Determine the [x, y] coordinate at the center of the cell enclosing the given text.  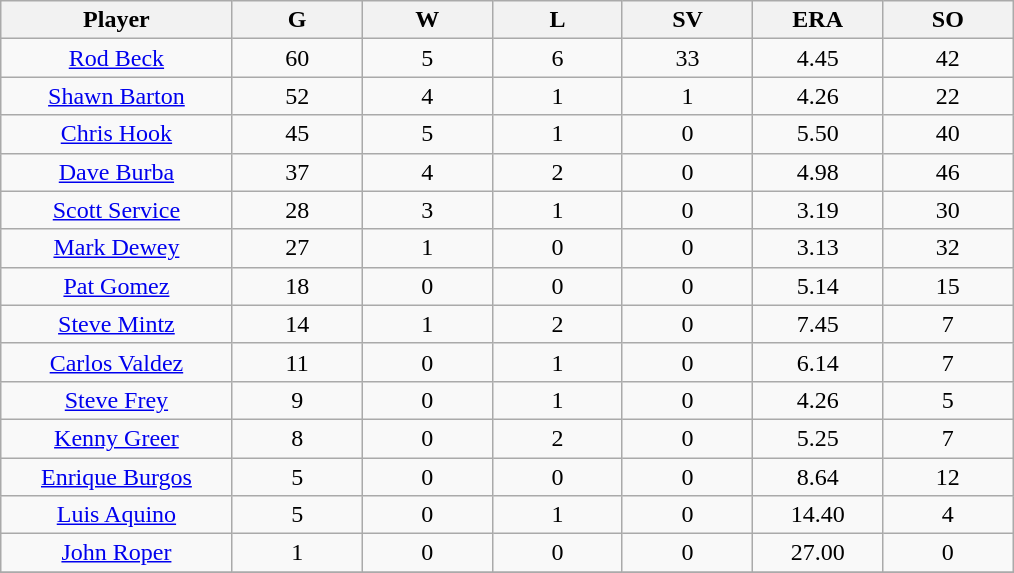
Player [116, 20]
SO [948, 20]
Steve Mintz [116, 324]
Mark Dewey [116, 248]
8 [297, 438]
32 [948, 248]
14 [297, 324]
18 [297, 286]
11 [297, 362]
Chris Hook [116, 134]
3.13 [818, 248]
ERA [818, 20]
14.40 [818, 515]
Scott Service [116, 210]
3.19 [818, 210]
3 [427, 210]
6 [557, 58]
27 [297, 248]
7.45 [818, 324]
37 [297, 172]
27.00 [818, 553]
5.50 [818, 134]
4.98 [818, 172]
45 [297, 134]
Pat Gomez [116, 286]
SV [687, 20]
Luis Aquino [116, 515]
5.25 [818, 438]
8.64 [818, 477]
Shawn Barton [116, 96]
4.45 [818, 58]
Rod Beck [116, 58]
30 [948, 210]
28 [297, 210]
42 [948, 58]
9 [297, 400]
60 [297, 58]
W [427, 20]
Steve Frey [116, 400]
52 [297, 96]
6.14 [818, 362]
Dave Burba [116, 172]
L [557, 20]
12 [948, 477]
5.14 [818, 286]
22 [948, 96]
Enrique Burgos [116, 477]
15 [948, 286]
40 [948, 134]
Carlos Valdez [116, 362]
Kenny Greer [116, 438]
33 [687, 58]
46 [948, 172]
John Roper [116, 553]
G [297, 20]
